Capture the cell that displays the provided text and extract its [x, y] central coordinate. 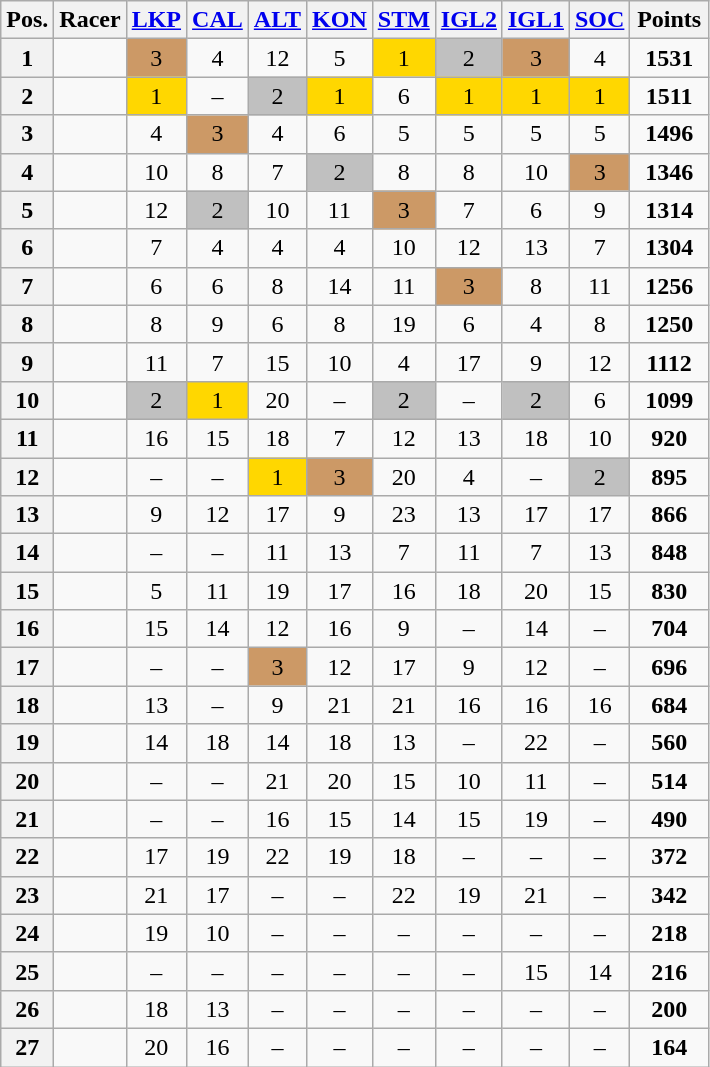
164 [670, 1047]
Pos. [28, 20]
848 [670, 553]
866 [670, 515]
1112 [670, 362]
1304 [670, 248]
25 [28, 971]
684 [670, 705]
Racer [90, 20]
LKP [156, 20]
27 [28, 1047]
1314 [670, 210]
560 [670, 743]
1256 [670, 286]
372 [670, 857]
KON [340, 20]
216 [670, 971]
218 [670, 933]
704 [670, 629]
514 [670, 781]
1511 [670, 96]
920 [670, 438]
1346 [670, 172]
IGL1 [536, 20]
CAL [218, 20]
490 [670, 819]
200 [670, 1009]
Points [670, 20]
830 [670, 591]
696 [670, 667]
SOC [599, 20]
26 [28, 1009]
STM [404, 20]
ALT [277, 20]
1531 [670, 58]
895 [670, 477]
24 [28, 933]
IGL2 [468, 20]
342 [670, 895]
1250 [670, 324]
1099 [670, 400]
1496 [670, 134]
